Return (x, y) of the center of cell containing provided text 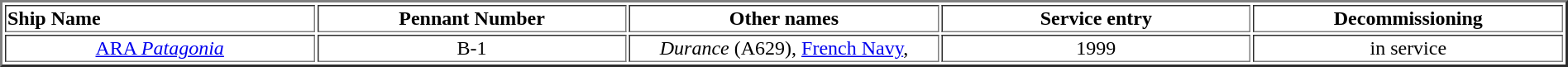
Pennant Number (471, 18)
Ship Name (160, 18)
ARA Patagonia (160, 48)
Other names (784, 18)
1999 (1096, 48)
B-1 (471, 48)
Service entry (1096, 18)
Decommissioning (1408, 18)
in service (1408, 48)
Durance (A629), French Navy, (784, 48)
